Pinpoint the cell where the given text exists, returning its (x, y) midpoint coordinate. 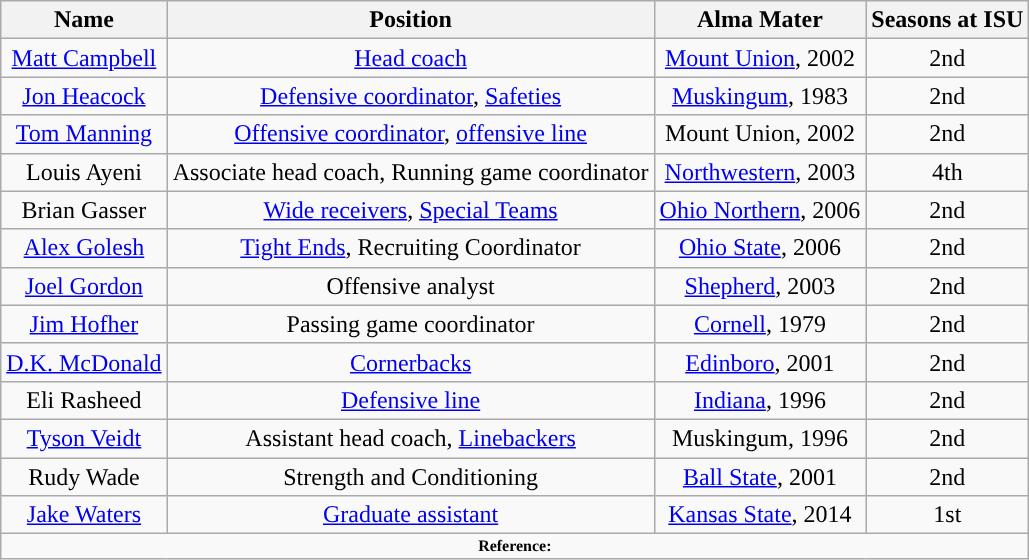
Graduate assistant (410, 515)
Reference: (515, 546)
Cornell, 1979 (760, 324)
Seasons at ISU (948, 20)
D.K. McDonald (84, 362)
Joel Gordon (84, 286)
Eli Rasheed (84, 400)
Cornerbacks (410, 362)
Name (84, 20)
Assistant head coach, Linebackers (410, 438)
Associate head coach, Running game coordinator (410, 172)
Defensive coordinator, Safeties (410, 96)
Alma Mater (760, 20)
Alex Golesh (84, 248)
Passing game coordinator (410, 324)
Matt Campbell (84, 58)
Position (410, 20)
Ohio Northern, 2006 (760, 210)
Ohio State, 2006 (760, 248)
Head coach (410, 58)
Northwestern, 2003 (760, 172)
Offensive coordinator, offensive line (410, 134)
Jim Hofher (84, 324)
Rudy Wade (84, 477)
Jake Waters (84, 515)
Jon Heacock (84, 96)
1st (948, 515)
Defensive line (410, 400)
Wide receivers, Special Teams (410, 210)
Indiana, 1996 (760, 400)
Tight Ends, Recruiting Coordinator (410, 248)
Tyson Veidt (84, 438)
Edinboro, 2001 (760, 362)
Brian Gasser (84, 210)
Louis Ayeni (84, 172)
Muskingum, 1996 (760, 438)
4th (948, 172)
Muskingum, 1983 (760, 96)
Ball State, 2001 (760, 477)
Shepherd, 2003 (760, 286)
Tom Manning (84, 134)
Offensive analyst (410, 286)
Strength and Conditioning (410, 477)
Kansas State, 2014 (760, 515)
